Identify which cell holds the provided text, then report its (x, y) central coordinate. 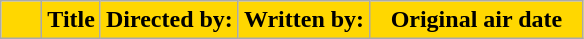
Directed by: (169, 20)
Title (72, 20)
Written by: (304, 20)
Original air date (477, 20)
